Search for the cell housing the specified text and yield its (x, y) center coordinate. 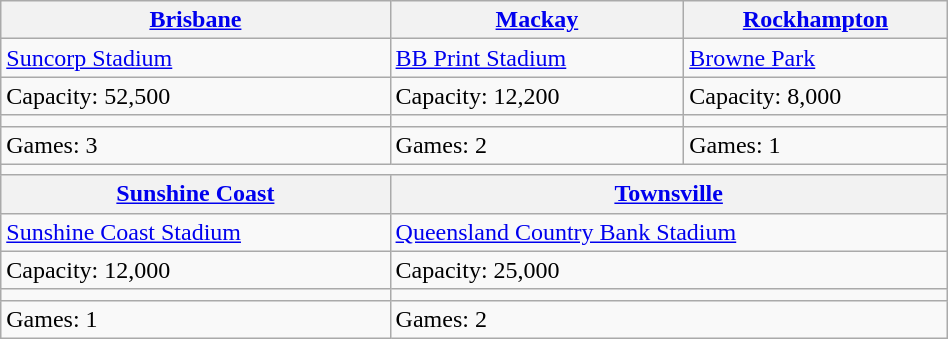
Sunshine Coast (196, 194)
Capacity: 52,500 (196, 96)
BB Print Stadium (537, 58)
Queensland Country Bank Stadium (668, 232)
Capacity: 12,200 (537, 96)
Sunshine Coast Stadium (196, 232)
Suncorp Stadium (196, 58)
Capacity: 8,000 (816, 96)
Browne Park (816, 58)
Mackay (537, 20)
Games: 3 (196, 145)
Rockhampton (816, 20)
Capacity: 12,000 (196, 270)
Capacity: 25,000 (668, 270)
Brisbane (196, 20)
Townsville (668, 194)
